From the cell containing the given text, extract its center point as [X, Y] coordinate. 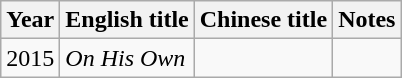
Notes [367, 20]
2015 [30, 58]
On His Own [127, 58]
Chinese title [263, 20]
Year [30, 20]
English title [127, 20]
